Extract the [X, Y] coordinate from the center of the cell holding the provided text.  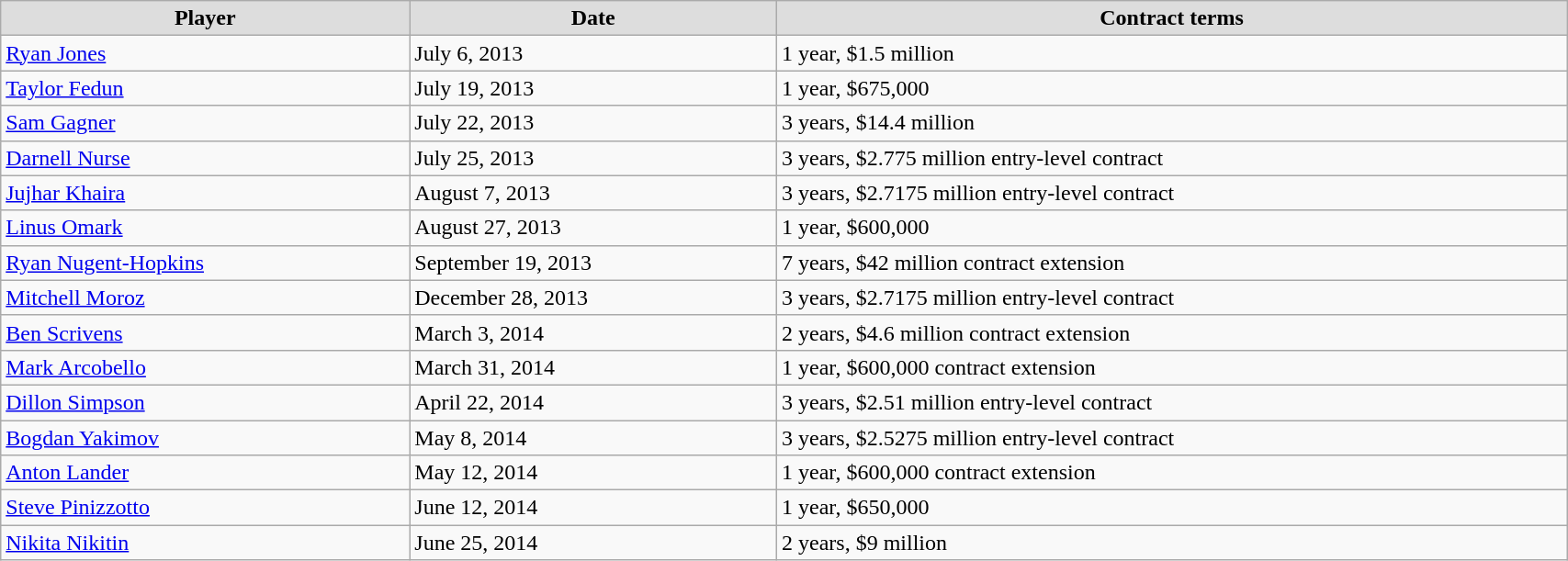
1 year, $600,000 [1172, 228]
2 years, $9 million [1172, 543]
March 31, 2014 [593, 367]
July 25, 2013 [593, 158]
May 12, 2014 [593, 473]
3 years, $2.5275 million entry-level contract [1172, 438]
2 years, $4.6 million contract extension [1172, 332]
7 years, $42 million contract extension [1172, 263]
July 19, 2013 [593, 88]
3 years, $2.775 million entry-level contract [1172, 158]
Ryan Nugent-Hopkins [206, 263]
Sam Gagner [206, 123]
Steve Pinizzotto [206, 508]
1 year, $1.5 million [1172, 53]
Mark Arcobello [206, 367]
July 6, 2013 [593, 53]
Jujhar Khaira [206, 193]
Contract terms [1172, 18]
June 12, 2014 [593, 508]
3 years, $2.51 million entry-level contract [1172, 402]
September 19, 2013 [593, 263]
Player [206, 18]
Linus Omark [206, 228]
March 3, 2014 [593, 332]
August 27, 2013 [593, 228]
Anton Lander [206, 473]
December 28, 2013 [593, 297]
Ben Scrivens [206, 332]
Ryan Jones [206, 53]
June 25, 2014 [593, 543]
1 year, $675,000 [1172, 88]
July 22, 2013 [593, 123]
3 years, $14.4 million [1172, 123]
Nikita Nikitin [206, 543]
April 22, 2014 [593, 402]
Bogdan Yakimov [206, 438]
Darnell Nurse [206, 158]
August 7, 2013 [593, 193]
Taylor Fedun [206, 88]
Dillon Simpson [206, 402]
Mitchell Moroz [206, 297]
1 year, $650,000 [1172, 508]
May 8, 2014 [593, 438]
Date [593, 18]
